Find where the given text appears and provide that cell's center as (X, Y) coordinate. 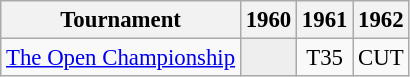
1961 (325, 20)
CUT (381, 58)
The Open Championship (121, 58)
Tournament (121, 20)
1960 (268, 20)
1962 (381, 20)
T35 (325, 58)
